Find where the given text appears and provide that cell's center as [X, Y] coordinate. 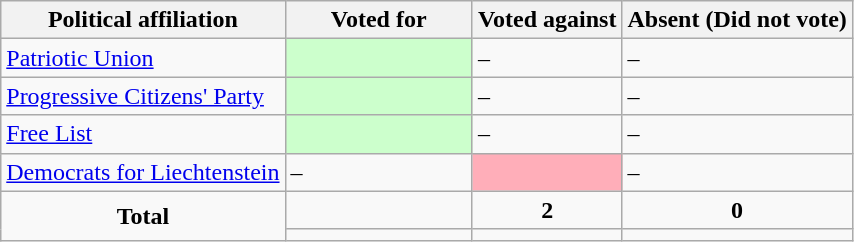
Free List [143, 134]
Democrats for Liechtenstein [143, 172]
Patriotic Union [143, 58]
0 [737, 210]
Voted for [378, 20]
2 [547, 210]
Voted against [547, 20]
Political affiliation [143, 20]
Progressive Citizens' Party [143, 96]
Total [143, 216]
Absent (Did not vote) [737, 20]
